Provide the [x, y] coordinate of the cell's center where the given text is located.  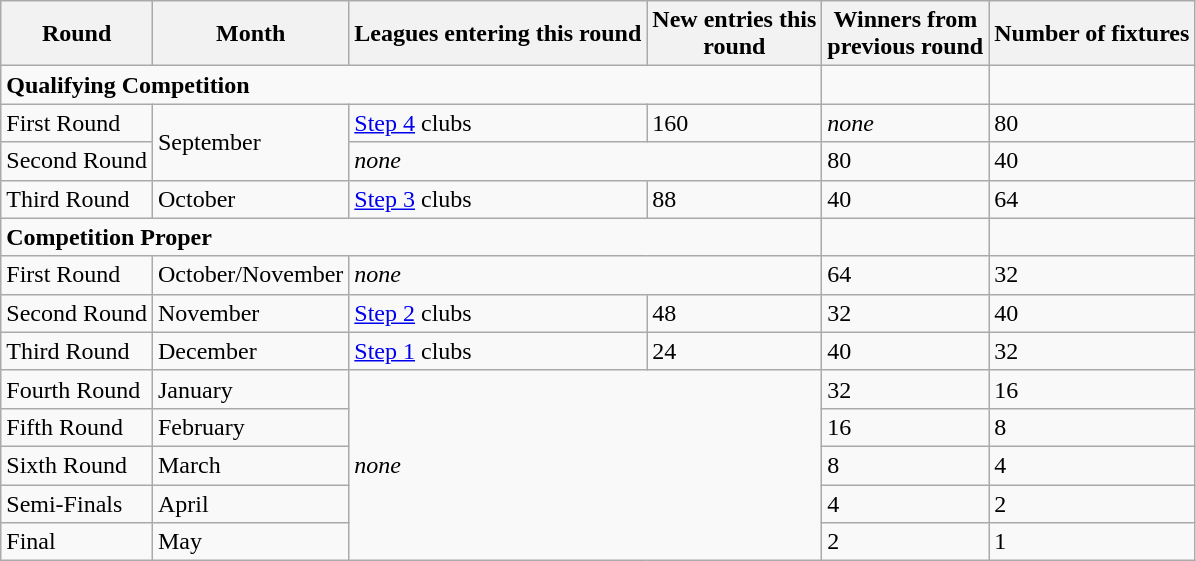
Month [250, 34]
Step 3 clubs [498, 199]
Qualifying Competition [412, 85]
New entries thisround [734, 34]
October [250, 199]
April [250, 503]
Round [77, 34]
Fourth Round [77, 389]
Competition Proper [412, 237]
January [250, 389]
1 [1092, 542]
Sixth Round [77, 465]
Fifth Round [77, 427]
Number of fixtures [1092, 34]
Step 2 clubs [498, 313]
Final [77, 542]
March [250, 465]
October/November [250, 275]
Step 1 clubs [498, 351]
88 [734, 199]
24 [734, 351]
160 [734, 123]
Winners fromprevious round [906, 34]
September [250, 142]
Leagues entering this round [498, 34]
48 [734, 313]
Step 4 clubs [498, 123]
May [250, 542]
December [250, 351]
November [250, 313]
February [250, 427]
Semi-Finals [77, 503]
